Extract the (X, Y) coordinate from the center of the cell holding the provided text.  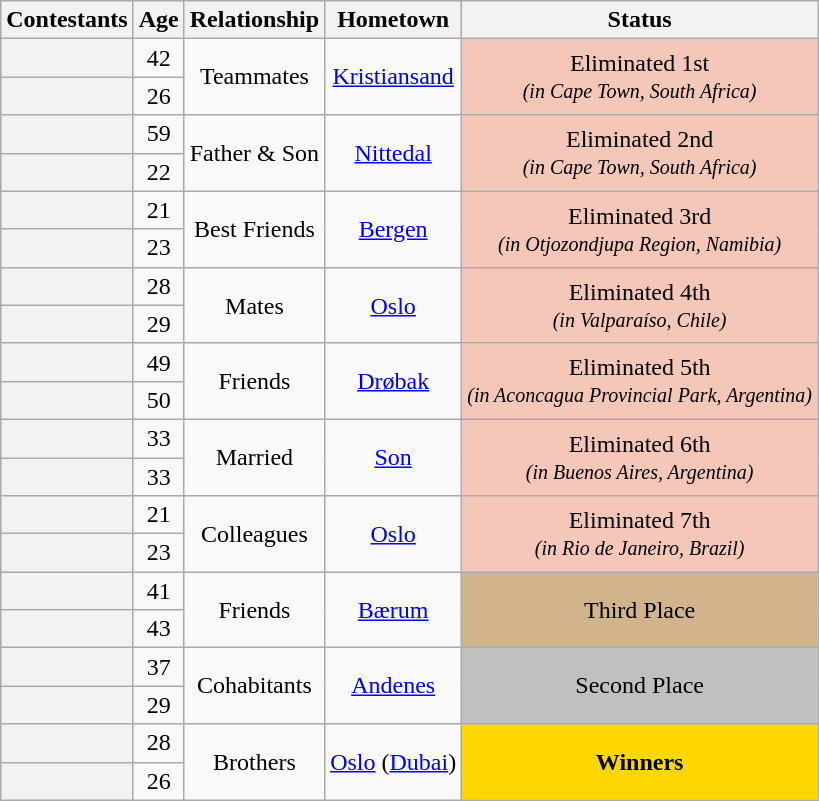
22 (158, 172)
Third Place (640, 610)
Bergen (394, 229)
Teammates (254, 77)
50 (158, 400)
Eliminated 2nd(in Cape Town, South Africa) (640, 153)
37 (158, 667)
Nittedal (394, 153)
Eliminated 1st(in Cape Town, South Africa) (640, 77)
Winners (640, 762)
Father & Son (254, 153)
Oslo (Dubai) (394, 762)
Relationship (254, 20)
Contestants (67, 20)
Colleagues (254, 534)
42 (158, 58)
Eliminated 6th(in Buenos Aires, Argentina) (640, 457)
Bærum (394, 610)
59 (158, 134)
Second Place (640, 686)
49 (158, 362)
Eliminated 5th(in Aconcagua Provincial Park, Argentina) (640, 381)
41 (158, 591)
Married (254, 457)
Eliminated 3rd(in Otjozondjupa Region, Namibia) (640, 229)
Mates (254, 305)
Son (394, 457)
Hometown (394, 20)
Andenes (394, 686)
Cohabitants (254, 686)
Best Friends (254, 229)
Brothers (254, 762)
Drøbak (394, 381)
Status (640, 20)
43 (158, 629)
Age (158, 20)
Kristiansand (394, 77)
Eliminated 7th(in Rio de Janeiro, Brazil) (640, 534)
Eliminated 4th(in Valparaíso, Chile) (640, 305)
